From the cell containing the given text, extract its center point as (x, y) coordinate. 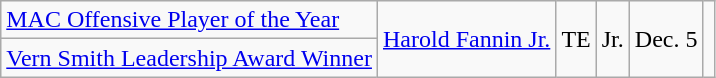
TE (576, 39)
Jr. (612, 39)
MAC Offensive Player of the Year (190, 20)
Dec. 5 (666, 39)
Vern Smith Leadership Award Winner (190, 58)
Harold Fannin Jr. (466, 39)
